Locate the cell with the specified text and output its [X, Y] center coordinate. 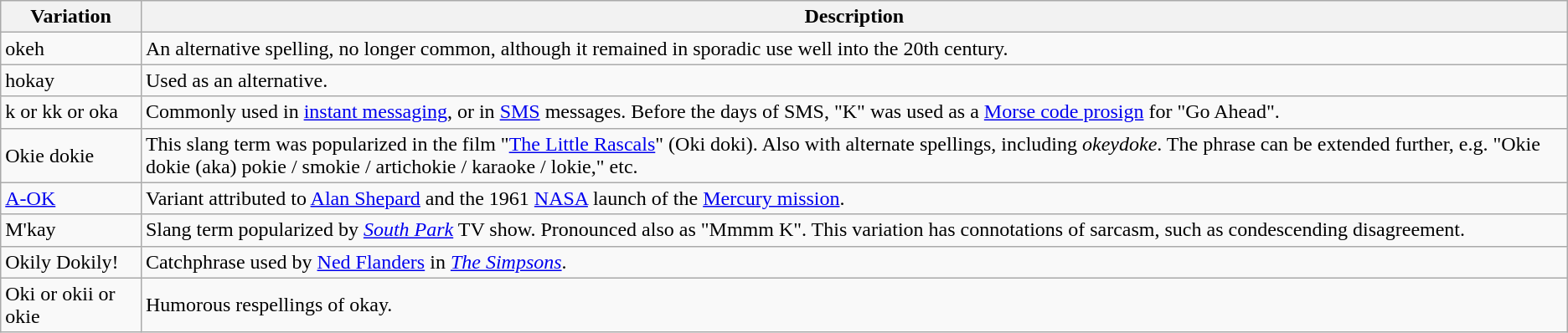
M'kay [71, 230]
Okie dokie [71, 156]
Oki or okii or okie [71, 305]
Commonly used in instant messaging, or in SMS messages. Before the days of SMS, "K" was used as a Morse code prosign for "Go Ahead". [854, 112]
Okily Dokily! [71, 262]
A-OK [71, 198]
Catchphrase used by Ned Flanders in The Simpsons. [854, 262]
okeh [71, 49]
Variant attributed to Alan Shepard and the 1961 NASA launch of the Mercury mission. [854, 198]
An alternative spelling, no longer common, although it remained in sporadic use well into the 20th century. [854, 49]
Description [854, 17]
Used as an alternative. [854, 80]
k or kk or oka [71, 112]
Variation [71, 17]
hokay [71, 80]
Humorous respellings of okay. [854, 305]
